Determine the (X, Y) coordinate at the center of the cell enclosing the given text.  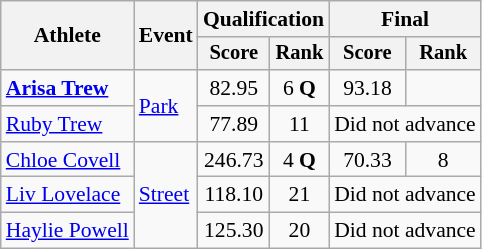
82.95 (234, 88)
Street (166, 196)
125.30 (234, 231)
20 (300, 231)
93.18 (368, 88)
Liv Lovelace (68, 195)
Final (405, 19)
Chloe Covell (68, 160)
Event (166, 36)
11 (300, 124)
6 Q (300, 88)
4 Q (300, 160)
Arisa Trew (68, 88)
Ruby Trew (68, 124)
118.10 (234, 195)
Park (166, 106)
Qualification (264, 19)
Haylie Powell (68, 231)
21 (300, 195)
Athlete (68, 36)
8 (444, 160)
77.89 (234, 124)
70.33 (368, 160)
246.73 (234, 160)
